Extract the [x, y] coordinate from the center of the cell holding the provided text.  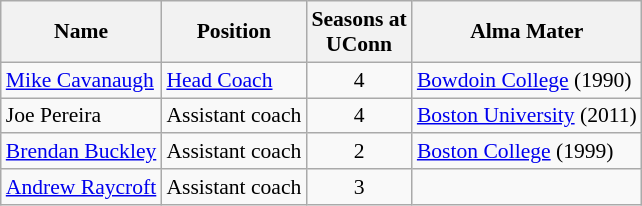
Position [234, 32]
Boston College (1999) [527, 152]
Alma Mater [527, 32]
2 [358, 152]
Name [82, 32]
Brendan Buckley [82, 152]
Head Coach [234, 80]
3 [358, 187]
Mike Cavanaugh [82, 80]
Andrew Raycroft [82, 187]
Seasons atUConn [358, 32]
Joe Pereira [82, 116]
Bowdoin College (1990) [527, 80]
Boston University (2011) [527, 116]
